Search for the cell housing the specified text and yield its (x, y) center coordinate. 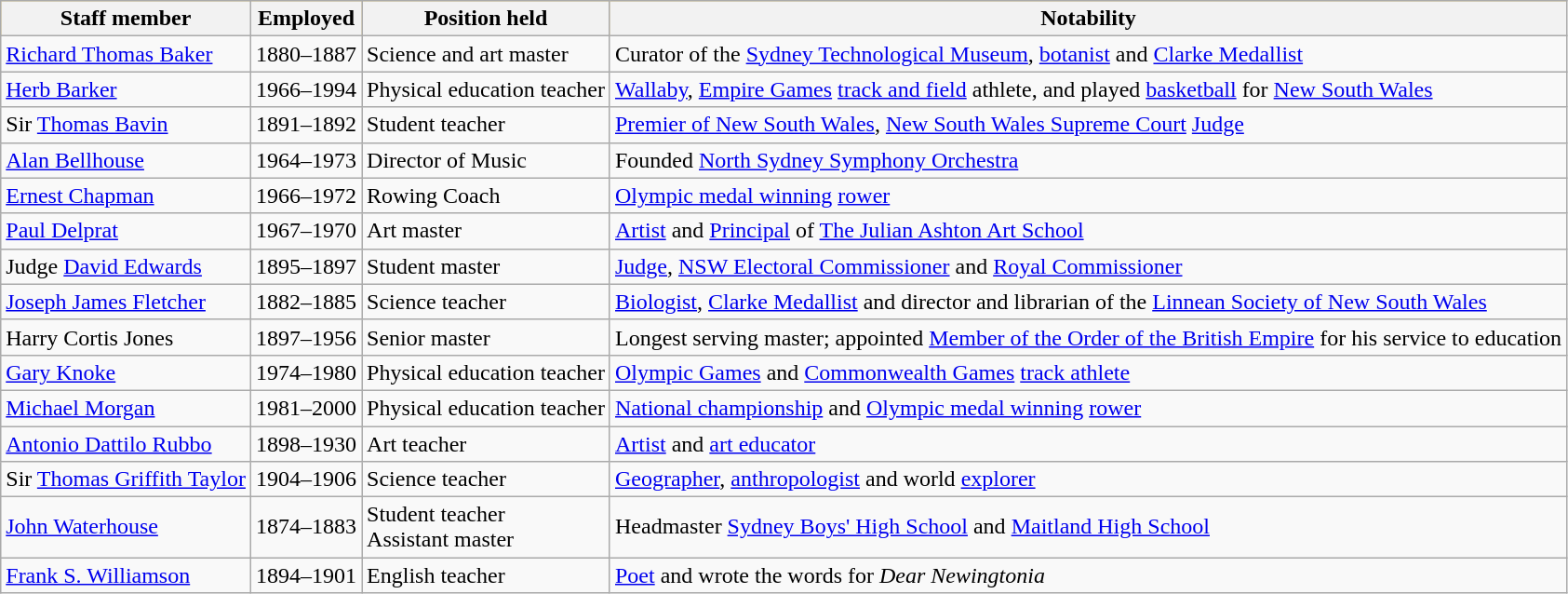
Student teacherAssistant master (486, 527)
Senior master (486, 337)
Art teacher (486, 444)
Alan Bellhouse (127, 160)
Science and art master (486, 54)
Wallaby, Empire Games track and field athlete, and played basketball for New South Wales (1088, 89)
Antonio Dattilo Rubbo (127, 444)
Art master (486, 231)
Student teacher (486, 125)
Judge David Edwards (127, 266)
Olympic medal winning rower (1088, 196)
Joseph James Fletcher (127, 302)
1904–1906 (305, 479)
Paul Delprat (127, 231)
1898–1930 (305, 444)
Rowing Coach (486, 196)
Curator of the Sydney Technological Museum, botanist and Clarke Medallist (1088, 54)
Employed (305, 19)
1966–1972 (305, 196)
Position held (486, 19)
National championship and Olympic medal winning rower (1088, 408)
Staff member (127, 19)
Notability (1088, 19)
Frank S. Williamson (127, 575)
Gary Knoke (127, 372)
Sir Thomas Griffith Taylor (127, 479)
Longest serving master; appointed Member of the Order of the British Empire for his service to education (1088, 337)
Headmaster Sydney Boys' High School and Maitland High School (1088, 527)
1966–1994 (305, 89)
1967–1970 (305, 231)
Artist and art educator (1088, 444)
Sir Thomas Bavin (127, 125)
John Waterhouse (127, 527)
Richard Thomas Baker (127, 54)
1974–1980 (305, 372)
1897–1956 (305, 337)
Olympic Games and Commonwealth Games track athlete (1088, 372)
1894–1901 (305, 575)
Poet and wrote the words for Dear Newingtonia (1088, 575)
Student master (486, 266)
Ernest Chapman (127, 196)
Premier of New South Wales, New South Wales Supreme Court Judge (1088, 125)
Judge, NSW Electoral Commissioner and Royal Commissioner (1088, 266)
Harry Cortis Jones (127, 337)
Artist and Principal of The Julian Ashton Art School (1088, 231)
1895–1897 (305, 266)
Founded North Sydney Symphony Orchestra (1088, 160)
Herb Barker (127, 89)
1964–1973 (305, 160)
1891–1892 (305, 125)
Biologist, Clarke Medallist and director and librarian of the Linnean Society of New South Wales (1088, 302)
English teacher (486, 575)
Geographer, anthropologist and world explorer (1088, 479)
Director of Music (486, 160)
1880–1887 (305, 54)
1882–1885 (305, 302)
1981–2000 (305, 408)
1874–1883 (305, 527)
Michael Morgan (127, 408)
